Scan for the cell matching the given text and deliver its (x, y) coordinate at center. 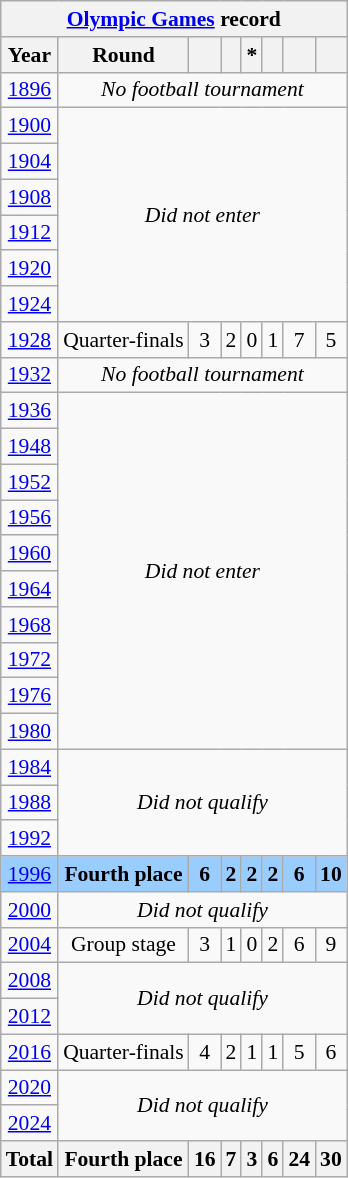
Year (30, 55)
1984 (30, 767)
10 (331, 874)
2012 (30, 1017)
1992 (30, 839)
1896 (30, 90)
1932 (30, 375)
2000 (30, 910)
1936 (30, 411)
1908 (30, 197)
Group stage (124, 945)
1920 (30, 269)
1956 (30, 518)
1996 (30, 874)
1912 (30, 233)
1904 (30, 162)
4 (205, 1052)
1988 (30, 803)
1976 (30, 696)
9 (331, 945)
1968 (30, 625)
2008 (30, 981)
24 (299, 1159)
1948 (30, 447)
Total (30, 1159)
1972 (30, 660)
1900 (30, 126)
2024 (30, 1124)
1924 (30, 304)
1952 (30, 482)
2020 (30, 1088)
* (252, 55)
2004 (30, 945)
Olympic Games record (174, 19)
Round (124, 55)
16 (205, 1159)
2016 (30, 1052)
1980 (30, 732)
30 (331, 1159)
1960 (30, 554)
1928 (30, 340)
1964 (30, 589)
